Identify which cell holds the provided text, then report its [x, y] central coordinate. 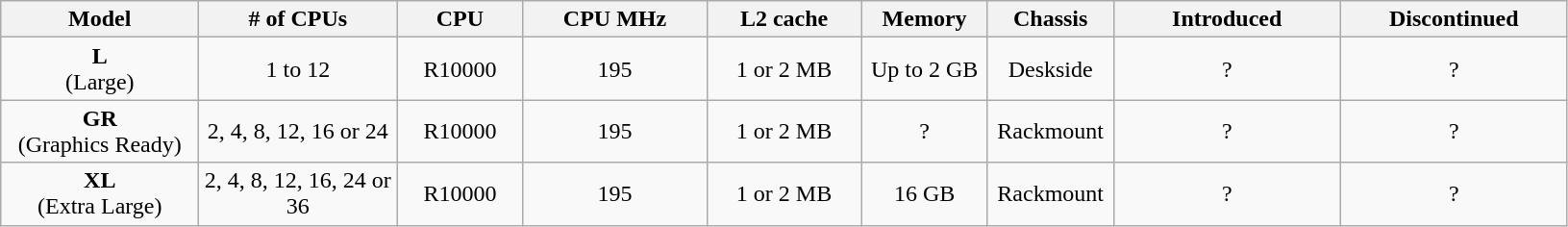
1 to 12 [298, 69]
2, 4, 8, 12, 16 or 24 [298, 131]
Model [100, 19]
Memory [925, 19]
L(Large) [100, 69]
Discontinued [1454, 19]
Introduced [1227, 19]
XL(Extra Large) [100, 194]
CPU [460, 19]
# of CPUs [298, 19]
16 GB [925, 194]
2, 4, 8, 12, 16, 24 or 36 [298, 194]
Up to 2 GB [925, 69]
CPU MHz [615, 19]
L2 cache [784, 19]
Chassis [1050, 19]
Deskside [1050, 69]
GR(Graphics Ready) [100, 131]
